Capture the cell that displays the provided text and extract its (X, Y) central coordinate. 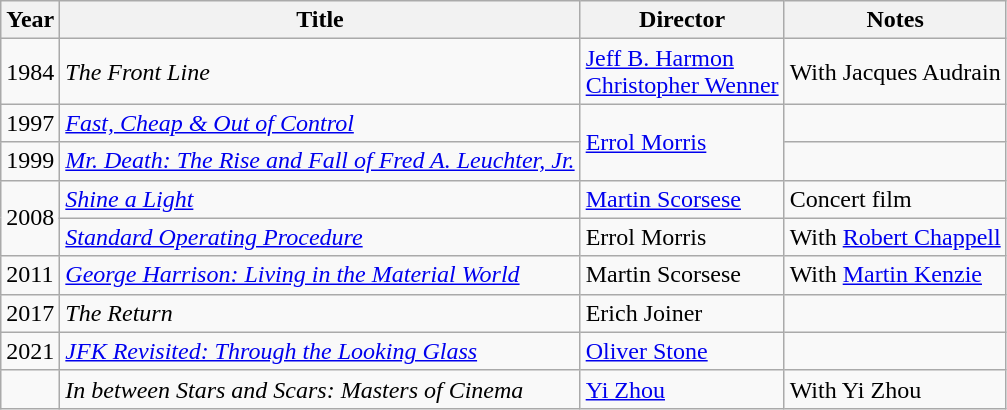
In between Stars and Scars: Masters of Cinema (320, 389)
1999 (30, 161)
Fast, Cheap & Out of Control (320, 123)
JFK Revisited: Through the Looking Glass (320, 351)
With Yi Zhou (895, 389)
With Jacques Audrain (895, 72)
2017 (30, 313)
1997 (30, 123)
Year (30, 20)
Director (682, 20)
Standard Operating Procedure (320, 237)
The Front Line (320, 72)
2008 (30, 218)
Oliver Stone (682, 351)
Yi Zhou (682, 389)
With Robert Chappell (895, 237)
Shine a Light (320, 199)
Erich Joiner (682, 313)
Concert film (895, 199)
The Return (320, 313)
Notes (895, 20)
Jeff B. HarmonChristopher Wenner (682, 72)
With Martin Kenzie (895, 275)
Title (320, 20)
George Harrison: Living in the Material World (320, 275)
2011 (30, 275)
1984 (30, 72)
2021 (30, 351)
Mr. Death: The Rise and Fall of Fred A. Leuchter, Jr. (320, 161)
